Capture the cell that displays the provided text and extract its [x, y] central coordinate. 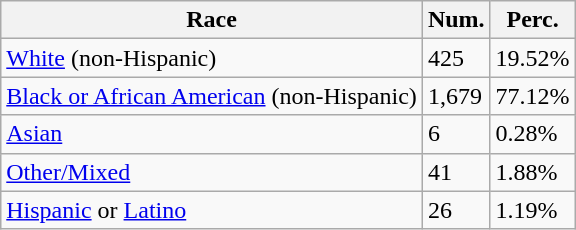
1,679 [456, 96]
26 [456, 210]
1.88% [532, 172]
77.12% [532, 96]
6 [456, 134]
White (non-Hispanic) [212, 58]
Asian [212, 134]
425 [456, 58]
Race [212, 20]
Black or African American (non-Hispanic) [212, 96]
Perc. [532, 20]
Num. [456, 20]
1.19% [532, 210]
0.28% [532, 134]
Other/Mixed [212, 172]
19.52% [532, 58]
Hispanic or Latino [212, 210]
41 [456, 172]
